Locate the cell with the specified text and output its [X, Y] center coordinate. 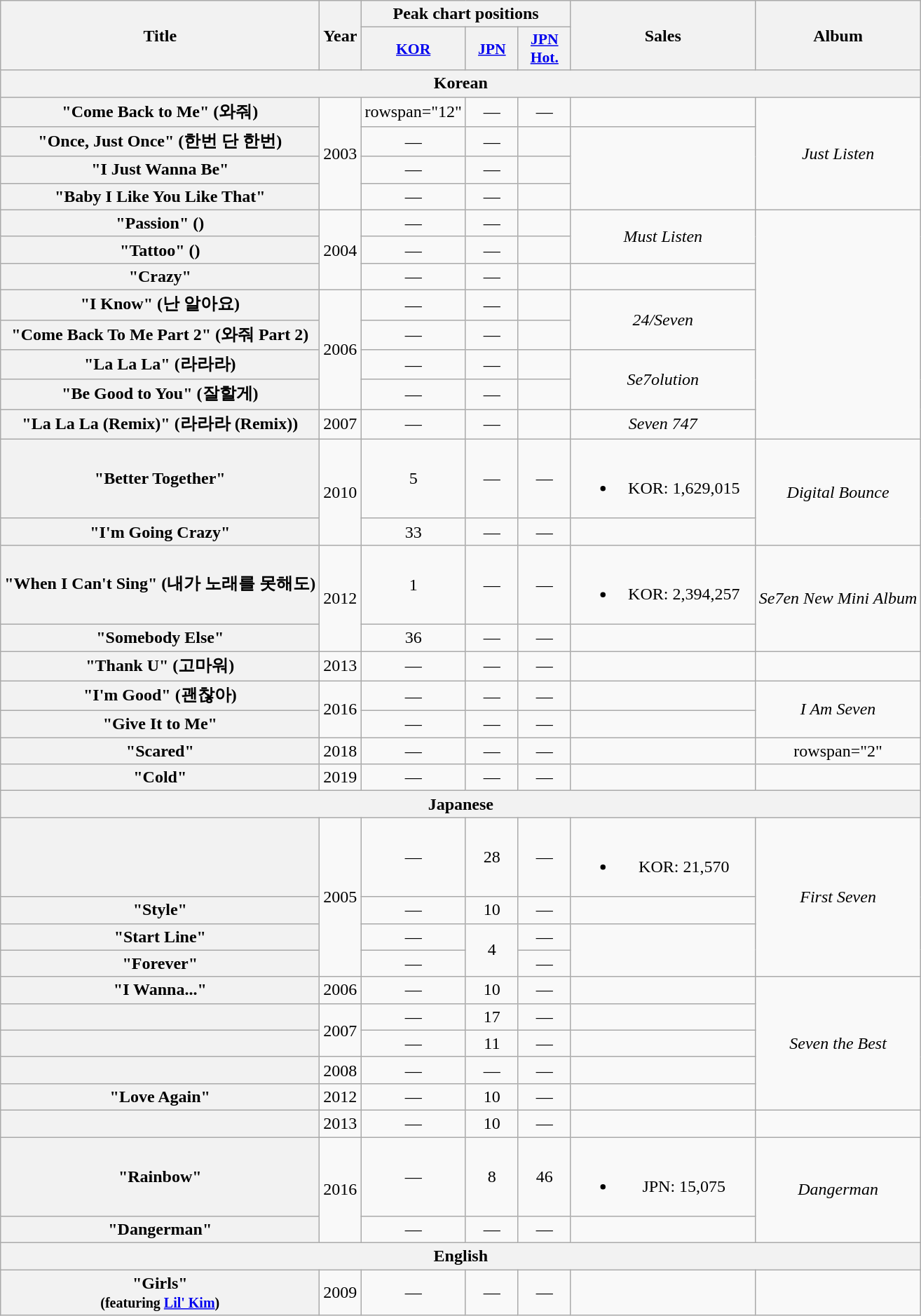
"La La La (Remix)" (라라라 (Remix)) [160, 425]
"Start Line" [160, 937]
"Better Together" [160, 478]
Digital Bounce [838, 492]
5 [414, 478]
17 [492, 1017]
First Seven [838, 897]
Korean [461, 83]
I Am Seven [838, 710]
"I'm Good" (괜찮아) [160, 696]
"Girls"(featuring Lil' Kim) [160, 1293]
4 [492, 950]
KOR: 1,629,015 [663, 478]
English [461, 1256]
rowspan="12" [414, 112]
28 [492, 857]
"Tattoo" () [160, 250]
Seven 747 [663, 425]
Must Listen [663, 236]
2003 [341, 153]
"Forever" [160, 963]
11 [492, 1043]
"Baby I Like You Like That" [160, 196]
"Somebody Else" [160, 637]
"I Just Wanna Be" [160, 170]
"Passion" () [160, 223]
"Come Back To Me Part 2" (와줘 Part 2) [160, 335]
"Once, Just Once" (한번 단 한번) [160, 142]
"When I Can't Sing" (내가 노래를 못해도) [160, 585]
36 [414, 637]
Year [341, 35]
JPN Hot. [544, 49]
33 [414, 531]
Se7en New Mini Album [838, 597]
2004 [341, 250]
2009 [341, 1293]
Peak chart positions [465, 14]
"Thank U" (고마워) [160, 666]
Title [160, 35]
KOR [414, 49]
KOR: 21,570 [663, 857]
"Crazy" [160, 276]
"Be Good to You" (잘할게) [160, 394]
24/Seven [663, 320]
"Give It to Me" [160, 724]
Sales [663, 35]
"Cold" [160, 778]
"Scared" [160, 751]
Se7olution [663, 380]
"Rainbow" [160, 1176]
Seven the Best [838, 1043]
Album [838, 35]
Just Listen [838, 153]
"I Wanna..." [160, 990]
Japanese [461, 804]
2008 [341, 1070]
"I'm Going Crazy" [160, 531]
"I Know" (난 알아요) [160, 304]
Dangerman [838, 1190]
KOR: 2,394,257 [663, 585]
JPN: 15,075 [663, 1176]
rowspan="2" [838, 751]
"Love Again" [160, 1097]
46 [544, 1176]
8 [492, 1176]
2019 [341, 778]
"Come Back to Me" (와줘) [160, 112]
2018 [341, 751]
2010 [341, 492]
2005 [341, 897]
"La La La" (라라라) [160, 365]
"Dangerman" [160, 1230]
1 [414, 585]
JPN [492, 49]
"Style" [160, 910]
